Identify which cell holds the provided text, then report its (x, y) central coordinate. 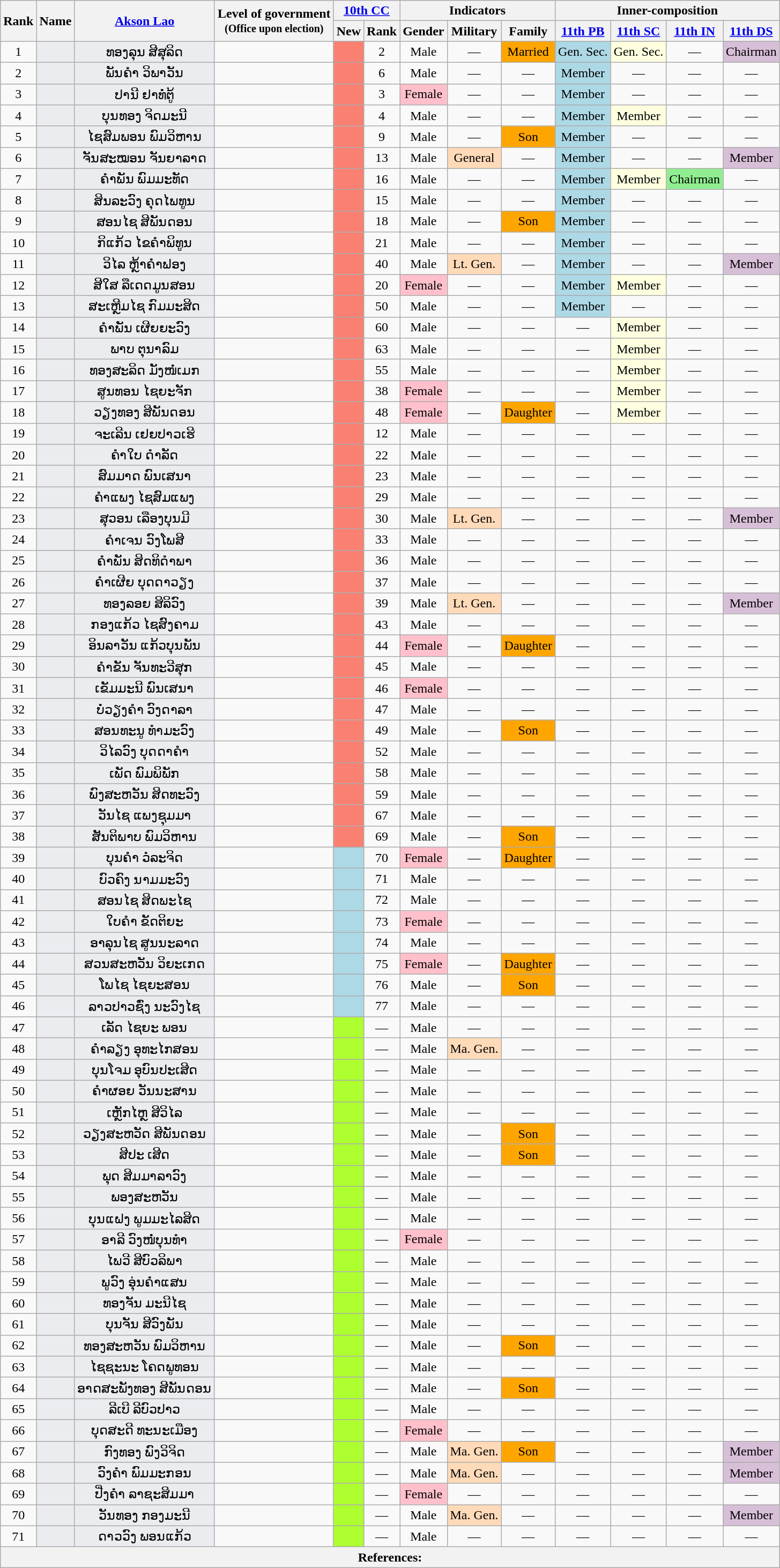
ຈະເລີນ ເຢຍປາວເຮີ (145, 434)
ບຸດສະດີ ທະນະເມືອງ (145, 1430)
Married (528, 52)
74 (382, 942)
References: (390, 1557)
ເພັດ ພົມພິພັກ (145, 773)
ສະເຫຼີມໄຊ ກົມມະສິດ (145, 307)
ພາບ ຕຸນາລົມ (145, 349)
14 (18, 328)
ໂພໄຊ ໄຊຍະສອນ (145, 985)
ດາວວົງ ພອນແກ້ວ (145, 1536)
ສີໃສ ລືເດດມູນສອນ (145, 285)
27 (18, 604)
Gender (424, 31)
ບຸນທອງ ຈິດມະນີ (145, 116)
11th DS (752, 31)
24 (18, 540)
62 (18, 1346)
ວົງຄໍາ ພົມມະກອນ (145, 1473)
31 (18, 688)
New (348, 31)
10th CC (367, 11)
10 (18, 243)
ໄພວີ ສີບົວລິພາ (145, 1261)
ກອງແກ້ວ ໄຊສົງຄາມ (145, 625)
ຄໍາລຽງ ອຸທະໄກສອນ (145, 1049)
ໄຊສົມພອນ ພົມວິຫານ (145, 137)
11 (18, 264)
General (474, 158)
ວັນທອງ ກອງມະນີ (145, 1515)
17 (18, 391)
41 (18, 900)
ສີປະ ເສີດ (145, 1155)
ອາລຸນໄຊ ສູນນະລາດ (145, 942)
25 (18, 561)
19 (18, 434)
ຄໍາເຜີຍ ບຸດດາວຽງ (145, 582)
ສອນທະນູ ທໍາມະວົງ (145, 731)
ກົງທອງ ພົງວິຈິດ (145, 1452)
Akson Lao (145, 21)
ບົວຄົງ ນາມມະວົງ (145, 879)
66 (18, 1430)
ວິໄລ ຫຼ້າຄໍາຟອງ (145, 264)
ຄໍາຜອຍ ວັນນະສານ (145, 1091)
ພົງສະຫວັນ ສິດທະວົງ (145, 794)
ຄໍາພັນ ເຜີຍຍະວົງ (145, 328)
ວັນໄຊ ແພງຊຸມມາ (145, 815)
Military (474, 31)
ທອງສະລິດ ມັງໜໍ່ເມກ (145, 370)
ສັນຕິພາບ ພົມວິຫານ (145, 837)
ອາດສະພັງທອງ ສີພັນດອນ (145, 1388)
34 (18, 752)
11th PB (583, 31)
Indicators (478, 11)
ວິໄລວົງ ບຸດດາຄໍາ (145, 752)
ບຸນຄໍາ ວໍລະຈິດ (145, 858)
ທອງສະຫວັນ ພົມວິຫານ (145, 1346)
ບໍ່ວຽງຄໍາ ວົງດາລາ (145, 709)
ສົມມາດ ພົນເສນາ (145, 476)
ບຸນໂຈມ ອຸບົນປະເສີດ (145, 1070)
8 (18, 200)
ບຸນຈັນ ສີວົງພັນ (145, 1325)
72 (382, 900)
ທອງລຸນ ສີສຸລິດ (145, 52)
ຄໍາເຈນ ວົງໂພສີ (145, 540)
ວຽງທອງ ສີພັນດອນ (145, 412)
ສຸວອນ ເລືອງບຸນມີ (145, 518)
ລາວປາວຊົ່ງ ນະວົງໄຊ (145, 1006)
ຈັນສະໝອນ ຈັນຍາລາດ (145, 158)
ທອງຈັນ ມະນີໄຊ (145, 1303)
ເລັດ ໄຊຍະ ພອນ (145, 1028)
Level of government(Office upon election) (274, 21)
56 (18, 1218)
28 (18, 625)
Name (56, 21)
ໃບຄໍາ ຂັດຕິຍະ (145, 922)
ຄໍາຂັນ ຈັນທະວີສຸກ (145, 667)
51 (18, 1112)
ກິແກ້ວ ໄຂຄໍາພິທູນ (145, 243)
ປານີ ຢາທໍ່ຕູ້ (145, 94)
ພັນຄໍາ ວິພາວັນ (145, 73)
ສິນລະວົງ ຄຸດໄພທູນ (145, 200)
ລີເບີ ລີບົວປາວ (145, 1409)
ຄໍາພັນ ພົມມະທັດ (145, 179)
Inner-composition (667, 11)
7 (18, 179)
77 (382, 1006)
73 (382, 922)
ຄໍາໃບ ດໍາລັດ (145, 455)
32 (18, 709)
ຄໍາແພງ ໄຊສົມແພງ (145, 497)
ອິນລາວັນ ແກ້ວບຸນພັນ (145, 646)
35 (18, 773)
ວຽງສະຫວັດ ສີພັນດອນ (145, 1134)
68 (18, 1473)
61 (18, 1325)
11th IN (695, 31)
76 (382, 985)
53 (18, 1155)
ອາລີ ວົງໜໍ່ບຸນທໍາ (145, 1239)
ເຂັມມະນີ ພົນເສນາ (145, 688)
54 (18, 1176)
5 (18, 137)
ໄຊຊະນະ ໂຄດພູທອນ (145, 1367)
ພູວົງ ອຸ່ນຄໍາແສນ (145, 1282)
ສອນໄຊ ສິດພະໄຊ (145, 900)
ພອງສະຫວັນ (145, 1197)
1 (18, 52)
ທອງລອຍ ສິລິວົງ (145, 604)
ສວນສະຫວັນ ວິຍະເກດ (145, 964)
42 (18, 922)
ຄໍາພັນ ສິດທິດໍາພາ (145, 561)
11th SC (638, 31)
75 (382, 964)
ສອນໄຊ ສີພັນດອນ (145, 221)
ບຸນແຝງ ພູມມະໄລສິດ (145, 1218)
26 (18, 582)
57 (18, 1239)
ເຫຼັກໄຫຼ ສີວິໄລ (145, 1112)
ປີ່ງຄໍາ ລາຊະສິມມາ (145, 1494)
ສູນທອນ ໄຊຍະຈັກ (145, 391)
Family (528, 31)
65 (18, 1409)
ພຸດ ສີມມາລາວົງ (145, 1176)
64 (18, 1388)
